Capture the cell that displays the provided text and extract its (x, y) central coordinate. 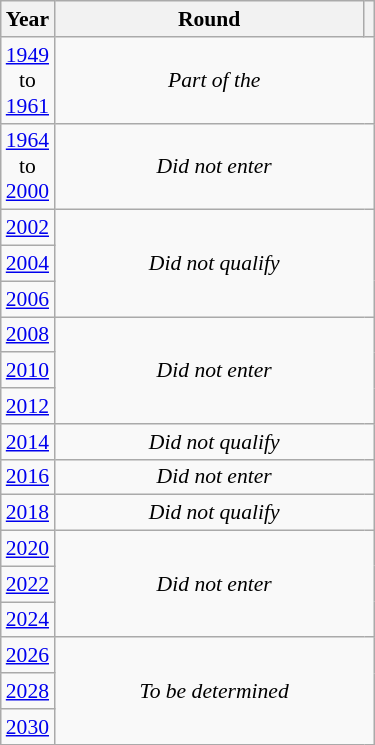
2030 (28, 727)
1949to1961 (28, 80)
Part of the (214, 80)
Year (28, 19)
2020 (28, 549)
2028 (28, 691)
2014 (28, 442)
2010 (28, 371)
1964to2000 (28, 166)
2016 (28, 477)
2018 (28, 513)
2024 (28, 620)
2008 (28, 335)
2002 (28, 228)
To be determined (214, 692)
2026 (28, 656)
2006 (28, 299)
Round (209, 19)
2012 (28, 406)
2004 (28, 264)
2022 (28, 584)
